Determine the [x, y] coordinate at the center of the cell enclosing the given text.  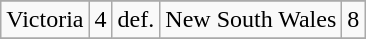
8 [354, 20]
Victoria [45, 20]
4 [100, 20]
New South Wales [251, 20]
def. [136, 20]
